Locate the cell with the specified text and output its (X, Y) center coordinate. 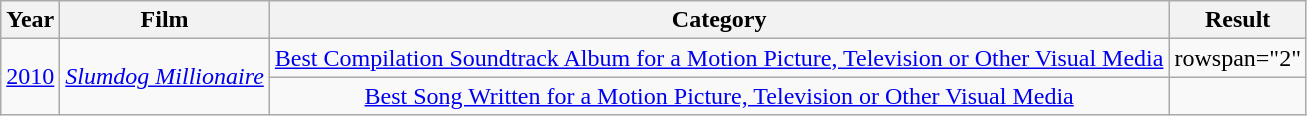
Best Compilation Soundtrack Album for a Motion Picture, Television or Other Visual Media (719, 58)
2010 (30, 77)
Film (165, 20)
Slumdog Millionaire (165, 77)
Result (1238, 20)
Category (719, 20)
Year (30, 20)
Best Song Written for a Motion Picture, Television or Other Visual Media (719, 96)
rowspan="2" (1238, 58)
